Return [x, y] of the center of cell containing provided text 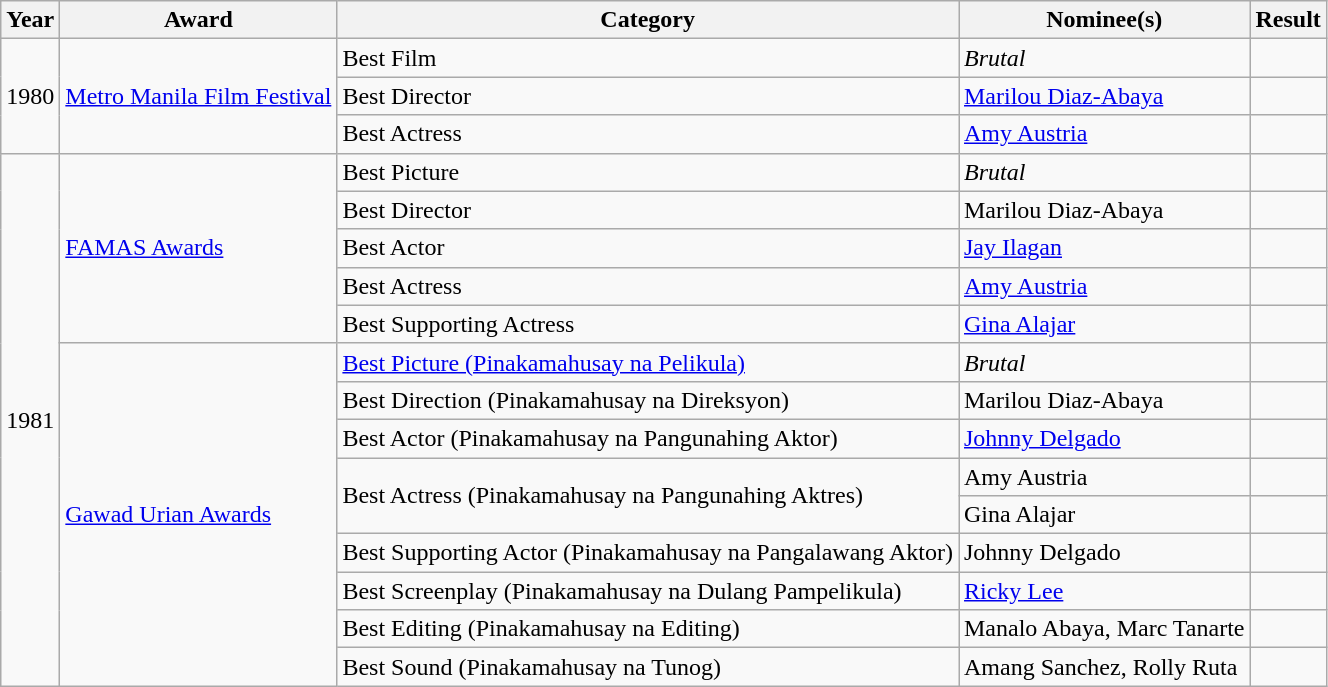
Manalo Abaya, Marc Tanarte [1104, 629]
Best Sound (Pinakamahusay na Tunog) [648, 667]
Best Supporting Actress [648, 324]
Gawad Urian Awards [198, 514]
Amang Sanchez, Rolly Ruta [1104, 667]
Best Screenplay (Pinakamahusay na Dulang Pampelikula) [648, 591]
Result [1288, 20]
Best Supporting Actor (Pinakamahusay na Pangalawang Aktor) [648, 553]
1980 [30, 96]
FAMAS Awards [198, 248]
1981 [30, 420]
Nominee(s) [1104, 20]
Best Actor [648, 248]
Jay Ilagan [1104, 248]
Award [198, 20]
Best Picture (Pinakamahusay na Pelikula) [648, 362]
Category [648, 20]
Year [30, 20]
Ricky Lee [1104, 591]
Best Direction (Pinakamahusay na Direksyon) [648, 400]
Best Editing (Pinakamahusay na Editing) [648, 629]
Best Picture [648, 172]
Metro Manila Film Festival [198, 96]
Best Actor (Pinakamahusay na Pangunahing Aktor) [648, 438]
Best Actress (Pinakamahusay na Pangunahing Aktres) [648, 496]
Best Film [648, 58]
